Extract the (x, y) coordinate from the center of the cell holding the provided text.  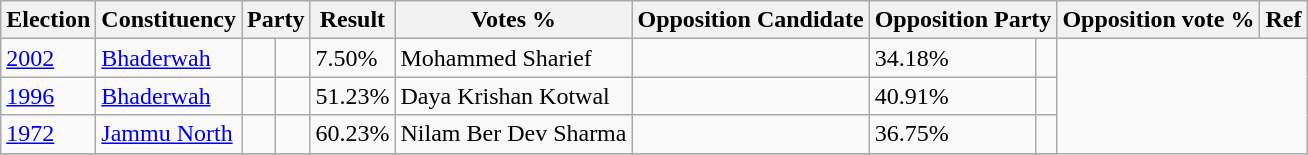
Opposition Party (963, 20)
7.50% (352, 58)
Opposition Candidate (750, 20)
Ref (1284, 20)
1972 (48, 134)
2002 (48, 58)
40.91% (952, 96)
Votes % (514, 20)
Election (48, 20)
Party (276, 20)
Constituency (169, 20)
Result (352, 20)
Jammu North (169, 134)
Nilam Ber Dev Sharma (514, 134)
Opposition vote % (1158, 20)
51.23% (352, 96)
34.18% (952, 58)
Mohammed Sharief (514, 58)
36.75% (952, 134)
60.23% (352, 134)
Daya Krishan Kotwal (514, 96)
1996 (48, 96)
